Determine the (X, Y) coordinate at the center of the cell enclosing the given text.  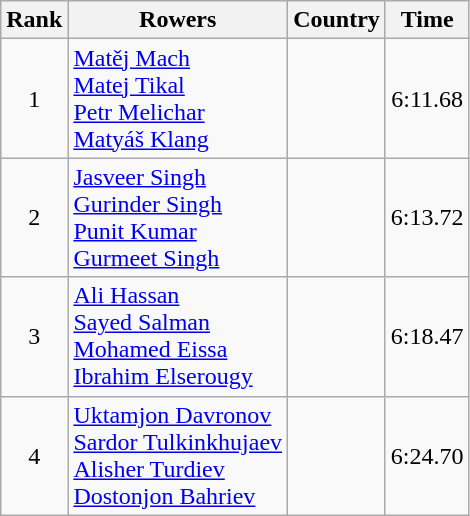
6:13.72 (427, 218)
3 (34, 336)
6:11.68 (427, 98)
Matěj MachMatej TikalPetr MelicharMatyáš Klang (178, 98)
Uktamjon DavronovSardor TulkinkhujaevAlisher TurdievDostonjon Bahriev (178, 456)
Time (427, 20)
4 (34, 456)
Country (337, 20)
Ali HassanSayed SalmanMohamed EissaIbrahim Elserougy (178, 336)
Rank (34, 20)
2 (34, 218)
6:24.70 (427, 456)
Rowers (178, 20)
6:18.47 (427, 336)
1 (34, 98)
Jasveer SinghGurinder SinghPunit KumarGurmeet Singh (178, 218)
